Scan for the cell matching the given text and deliver its [x, y] coordinate at center. 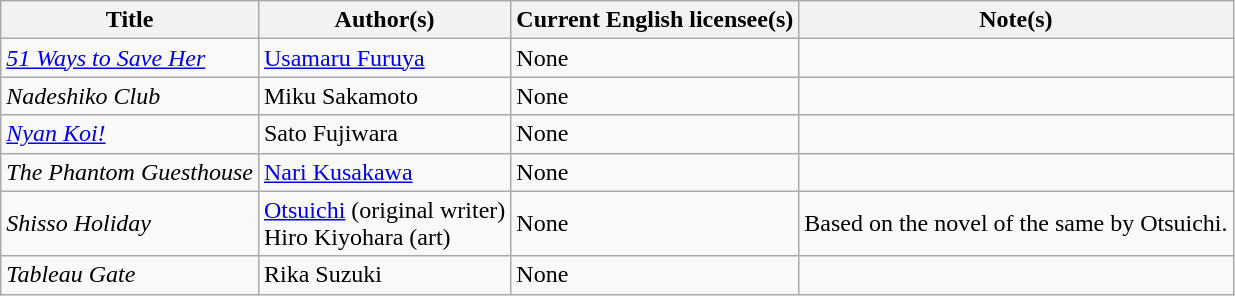
Based on the novel of the same by Otsuichi. [1016, 224]
Sato Fujiwara [384, 134]
Author(s) [384, 20]
Nadeshiko Club [130, 96]
Title [130, 20]
The Phantom Guesthouse [130, 172]
Current English licensee(s) [655, 20]
Rika Suzuki [384, 275]
51 Ways to Save Her [130, 58]
Miku Sakamoto [384, 96]
Nari Kusakawa [384, 172]
Note(s) [1016, 20]
Shisso Holiday [130, 224]
Usamaru Furuya [384, 58]
Tableau Gate [130, 275]
Otsuichi (original writer) Hiro Kiyohara (art) [384, 224]
Nyan Koi! [130, 134]
